Pinpoint the cell where the given text exists, returning its [X, Y] midpoint coordinate. 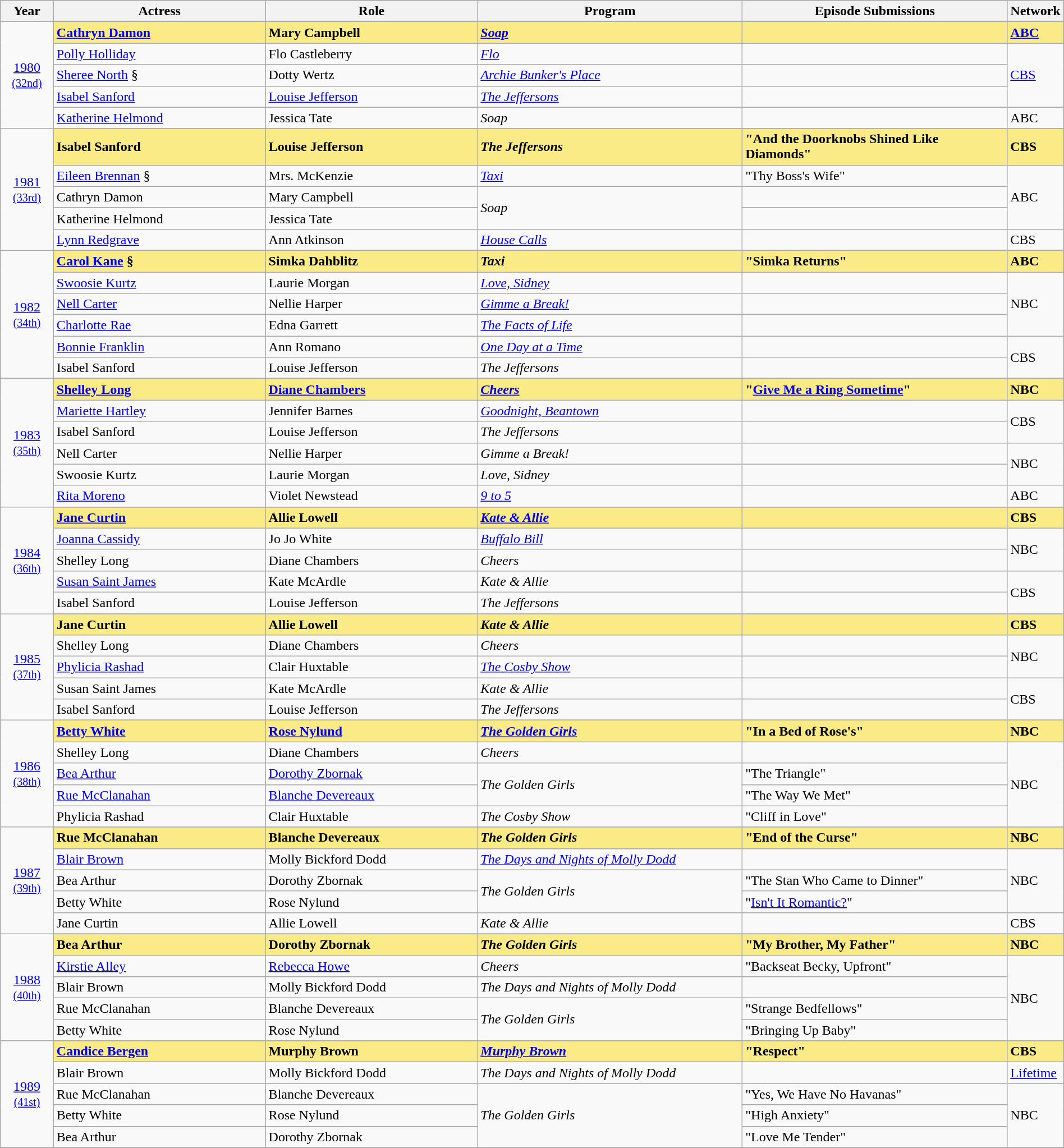
1982(34th) [27, 314]
Flo [610, 54]
"The Triangle" [875, 774]
1989(41st) [27, 1094]
Mariette Hartley [159, 411]
Ann Atkinson [372, 240]
Lynn Redgrave [159, 240]
Ann Romano [372, 347]
Program [610, 11]
Polly Holliday [159, 54]
Actress [159, 11]
Sheree North § [159, 75]
1985(37th) [27, 667]
9 to 5 [610, 496]
1980(32nd) [27, 75]
Charlotte Rae [159, 325]
1981(33rd) [27, 190]
Rebecca Howe [372, 966]
Joanna Cassidy [159, 539]
"Love Me Tender" [875, 1137]
"The Stan Who Came to Dinner" [875, 880]
Flo Castleberry [372, 54]
Mrs. McKenzie [372, 176]
"Isn't It Romantic?" [875, 902]
Kirstie Alley [159, 966]
House Calls [610, 240]
Lifetime [1035, 1073]
"And the Doorknobs Shined Like Diamonds" [875, 147]
Role [372, 11]
Jennifer Barnes [372, 411]
Simka Dahblitz [372, 261]
"Bringing Up Baby" [875, 1030]
"In a Bed of Rose's" [875, 731]
Buffalo Bill [610, 539]
Bonnie Franklin [159, 347]
"High Anxiety" [875, 1115]
1983(35th) [27, 443]
Dotty Wertz [372, 75]
1986(38th) [27, 774]
Carol Kane § [159, 261]
1988(40th) [27, 987]
Network [1035, 11]
"End of the Curse" [875, 838]
The Facts of Life [610, 325]
Jo Jo White [372, 539]
Goodnight, Beantown [610, 411]
Rita Moreno [159, 496]
One Day at a Time [610, 347]
1987(39th) [27, 880]
"Yes, We Have No Havanas" [875, 1094]
Candice Bergen [159, 1051]
"Give Me a Ring Sometime" [875, 389]
"Simka Returns" [875, 261]
"Respect" [875, 1051]
1984(36th) [27, 560]
"Thy Boss's Wife" [875, 176]
Archie Bunker's Place [610, 75]
Edna Garrett [372, 325]
Violet Newstead [372, 496]
Episode Submissions [875, 11]
"My Brother, My Father" [875, 944]
"The Way We Met" [875, 795]
"Backseat Becky, Upfront" [875, 966]
Year [27, 11]
"Strange Bedfellows" [875, 1009]
Eileen Brennan § [159, 176]
"Cliff in Love" [875, 816]
